Find where the given text appears and provide that cell's center as [X, Y] coordinate. 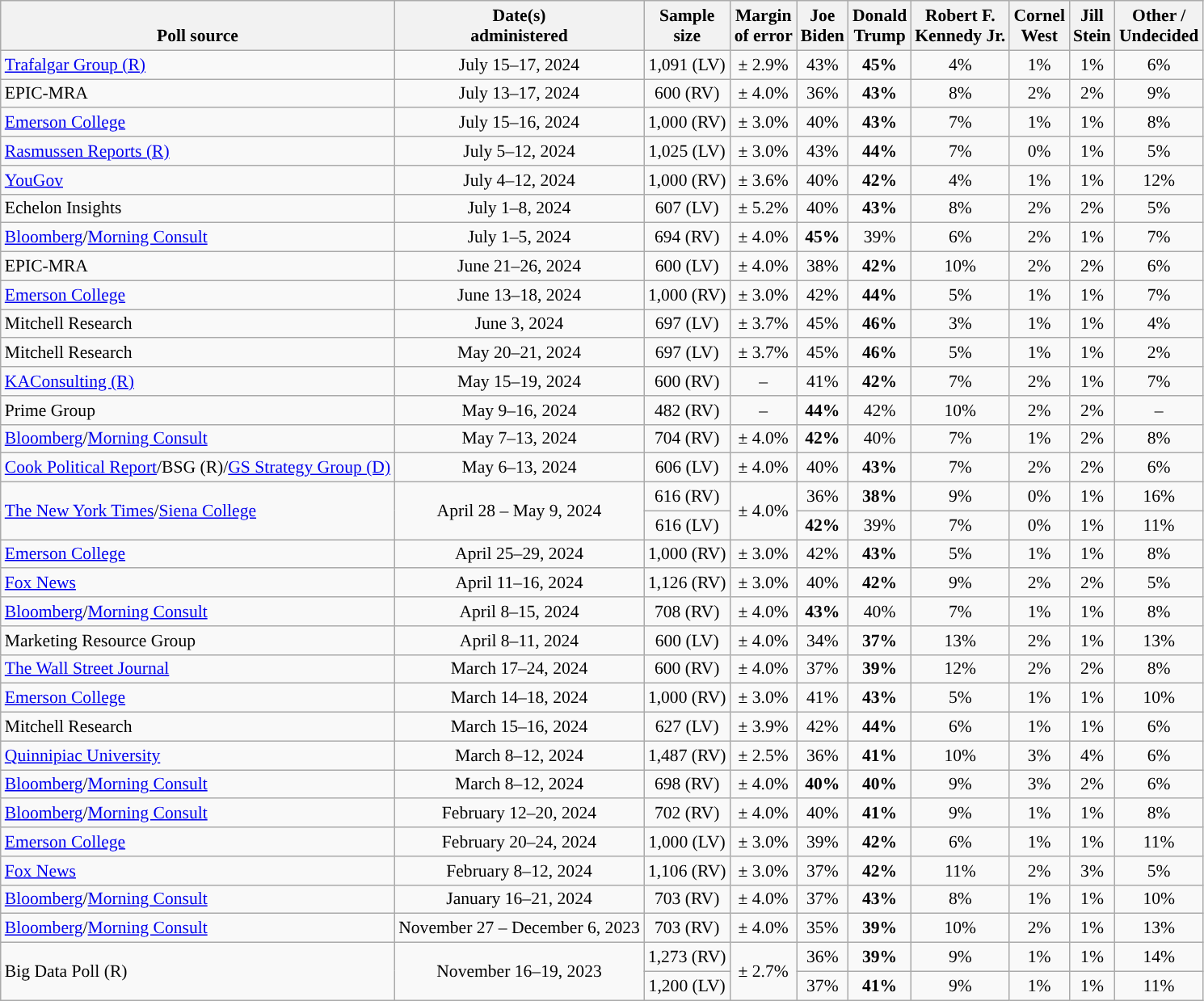
Other /Undecided [1159, 26]
± 2.7% [764, 971]
± 3.9% [764, 727]
1,487 (RV) [687, 755]
May 7–13, 2024 [519, 439]
April 11–16, 2024 [519, 583]
Poll source [197, 26]
698 (RV) [687, 784]
June 3, 2024 [519, 324]
March 14–18, 2024 [519, 698]
CornelWest [1039, 26]
627 (LV) [687, 727]
± 2.9% [764, 65]
Samplesize [687, 26]
Trafalgar Group (R) [197, 65]
Cook Political Report/BSG (R)/GS Strategy Group (D) [197, 468]
July 1–5, 2024 [519, 238]
March 17–24, 2024 [519, 669]
YouGov [197, 180]
January 16–21, 2024 [519, 899]
± 5.2% [764, 208]
July 1–8, 2024 [519, 208]
34% [823, 641]
April 8–11, 2024 [519, 641]
February 20–24, 2024 [519, 842]
The Wall Street Journal [197, 669]
Robert F.Kennedy Jr. [960, 26]
616 (LV) [687, 525]
June 21–26, 2024 [519, 267]
1,200 (LV) [687, 986]
1,126 (RV) [687, 583]
DonaldTrump [879, 26]
April 8–15, 2024 [519, 612]
KAConsulting (R) [197, 381]
May 9–16, 2024 [519, 410]
± 2.5% [764, 755]
Marginof error [764, 26]
Marketing Resource Group [197, 641]
March 15–16, 2024 [519, 727]
Rasmussen Reports (R) [197, 151]
April 25–29, 2024 [519, 554]
Big Data Poll (R) [197, 971]
694 (RV) [687, 238]
February 8–12, 2024 [519, 871]
Echelon Insights [197, 208]
May 6–13, 2024 [519, 468]
November 27 – December 6, 2023 [519, 928]
July 15–16, 2024 [519, 123]
14% [1159, 957]
June 13–18, 2024 [519, 295]
607 (LV) [687, 208]
704 (RV) [687, 439]
1,091 (LV) [687, 65]
708 (RV) [687, 612]
606 (LV) [687, 468]
July 5–12, 2024 [519, 151]
482 (RV) [687, 410]
702 (RV) [687, 814]
1,273 (RV) [687, 957]
Prime Group [197, 410]
February 12–20, 2024 [519, 814]
July 13–17, 2024 [519, 94]
35% [823, 928]
July 4–12, 2024 [519, 180]
April 28 – May 9, 2024 [519, 511]
November 16–19, 2023 [519, 971]
JoeBiden [823, 26]
616 (RV) [687, 497]
JillStein [1092, 26]
1,000 (LV) [687, 842]
May 20–21, 2024 [519, 353]
1,025 (LV) [687, 151]
16% [1159, 497]
July 15–17, 2024 [519, 65]
Date(s)administered [519, 26]
May 15–19, 2024 [519, 381]
± 3.6% [764, 180]
The New York Times/Siena College [197, 511]
1,106 (RV) [687, 871]
Quinnipiac University [197, 755]
